Pinpoint the cell where the given text exists, returning its (X, Y) midpoint coordinate. 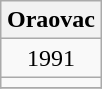
1991 (50, 58)
Oraovac (50, 20)
